Output the [X, Y] coordinate of the center of the cell containing the given text.  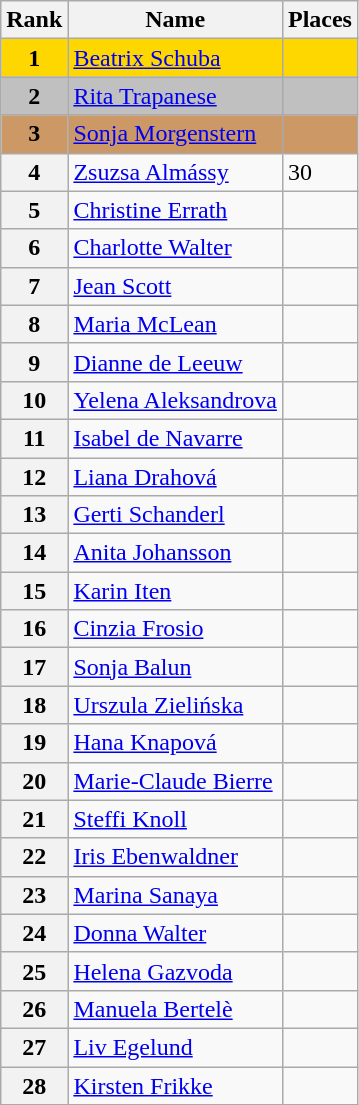
Yelena Aleksandrova [176, 400]
Sonja Morgenstern [176, 134]
26 [34, 1009]
30 [320, 172]
2 [34, 96]
18 [34, 705]
14 [34, 553]
Zsuzsa Almássy [176, 172]
Donna Walter [176, 933]
Sonja Balun [176, 667]
Marie-Claude Bierre [176, 781]
13 [34, 515]
Name [176, 20]
Liv Egelund [176, 1047]
Charlotte Walter [176, 248]
Beatrix Schuba [176, 58]
Christine Errath [176, 210]
Urszula Zielińska [176, 705]
Marina Sanaya [176, 895]
Iris Ebenwaldner [176, 857]
5 [34, 210]
Dianne de Leeuw [176, 362]
3 [34, 134]
Anita Johansson [176, 553]
Manuela Bertelè [176, 1009]
23 [34, 895]
11 [34, 438]
Maria McLean [176, 324]
Kirsten Frikke [176, 1085]
Hana Knapová [176, 743]
Rita Trapanese [176, 96]
7 [34, 286]
Steffi Knoll [176, 819]
6 [34, 248]
24 [34, 933]
Places [320, 20]
22 [34, 857]
10 [34, 400]
21 [34, 819]
1 [34, 58]
19 [34, 743]
Helena Gazvoda [176, 971]
8 [34, 324]
17 [34, 667]
Rank [34, 20]
27 [34, 1047]
20 [34, 781]
Liana Drahová [176, 477]
25 [34, 971]
Isabel de Navarre [176, 438]
15 [34, 591]
Cinzia Frosio [176, 629]
9 [34, 362]
12 [34, 477]
Karin Iten [176, 591]
4 [34, 172]
16 [34, 629]
Jean Scott [176, 286]
Gerti Schanderl [176, 515]
28 [34, 1085]
